Locate the cell with the specified text and output its [X, Y] center coordinate. 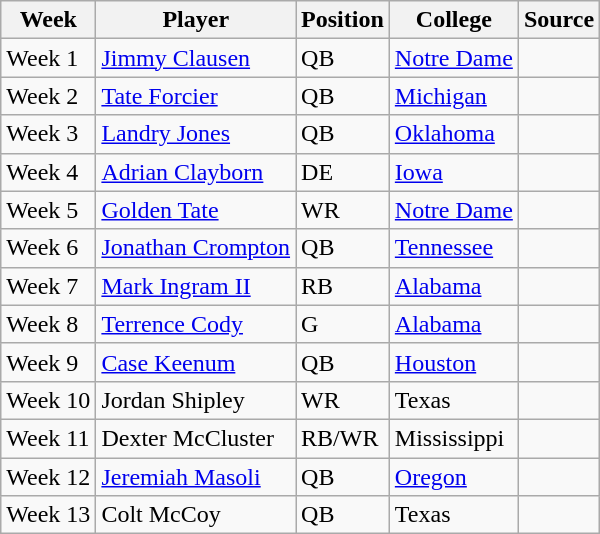
Week 3 [48, 134]
Michigan [454, 96]
Source [558, 20]
G [343, 324]
Oklahoma [454, 134]
Golden Tate [196, 210]
Tate Forcier [196, 96]
Adrian Clayborn [196, 172]
Week [48, 20]
RB [343, 286]
Week 4 [48, 172]
Jonathan Crompton [196, 248]
RB/WR [343, 438]
Iowa [454, 172]
Terrence Cody [196, 324]
Week 13 [48, 515]
Jeremiah Masoli [196, 477]
Week 11 [48, 438]
Week 8 [48, 324]
Jordan Shipley [196, 400]
Jimmy Clausen [196, 58]
Week 10 [48, 400]
Oregon [454, 477]
Houston [454, 362]
Player [196, 20]
DE [343, 172]
Week 6 [48, 248]
Week 7 [48, 286]
Week 1 [48, 58]
Week 5 [48, 210]
Colt McCoy [196, 515]
Mark Ingram II [196, 286]
Dexter McCluster [196, 438]
Landry Jones [196, 134]
Week 9 [48, 362]
Tennessee [454, 248]
Case Keenum [196, 362]
Week 12 [48, 477]
Week 2 [48, 96]
College [454, 20]
Mississippi [454, 438]
Position [343, 20]
